Search for the cell housing the specified text and yield its [X, Y] center coordinate. 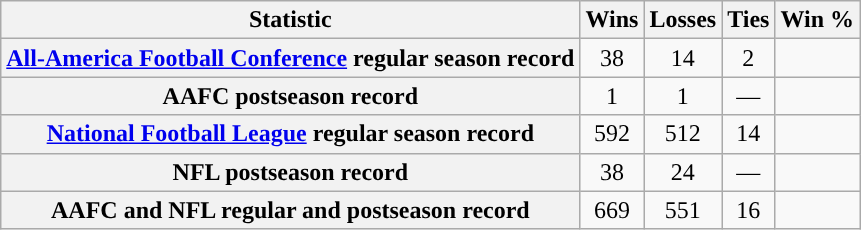
Statistic [290, 20]
NFL postseason record [290, 172]
2 [748, 58]
669 [612, 210]
Losses [683, 20]
All-America Football Conference regular season record [290, 58]
512 [683, 134]
AAFC postseason record [290, 96]
592 [612, 134]
AAFC and NFL regular and postseason record [290, 210]
Win % [818, 20]
16 [748, 210]
Ties [748, 20]
National Football League regular season record [290, 134]
24 [683, 172]
Wins [612, 20]
551 [683, 210]
